Return [x, y] of the center of cell containing provided text 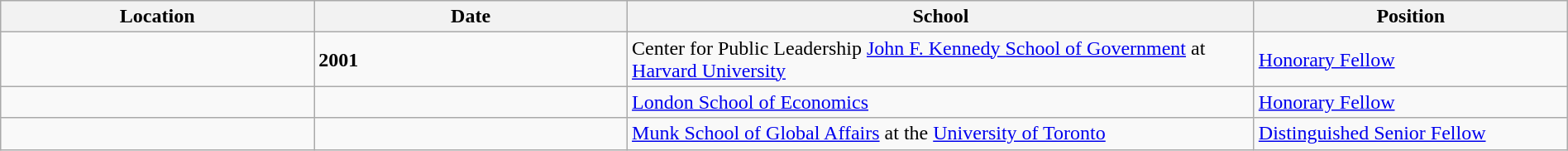
Position [1411, 17]
Location [157, 17]
Date [471, 17]
2001 [471, 60]
Munk School of Global Affairs at the University of Toronto [941, 134]
Center for Public Leadership John F. Kennedy School of Government at Harvard University [941, 60]
School [941, 17]
London School of Economics [941, 102]
Distinguished Senior Fellow [1411, 134]
